Detect which cell encompasses the target text, then output its (X, Y) center coordinate. 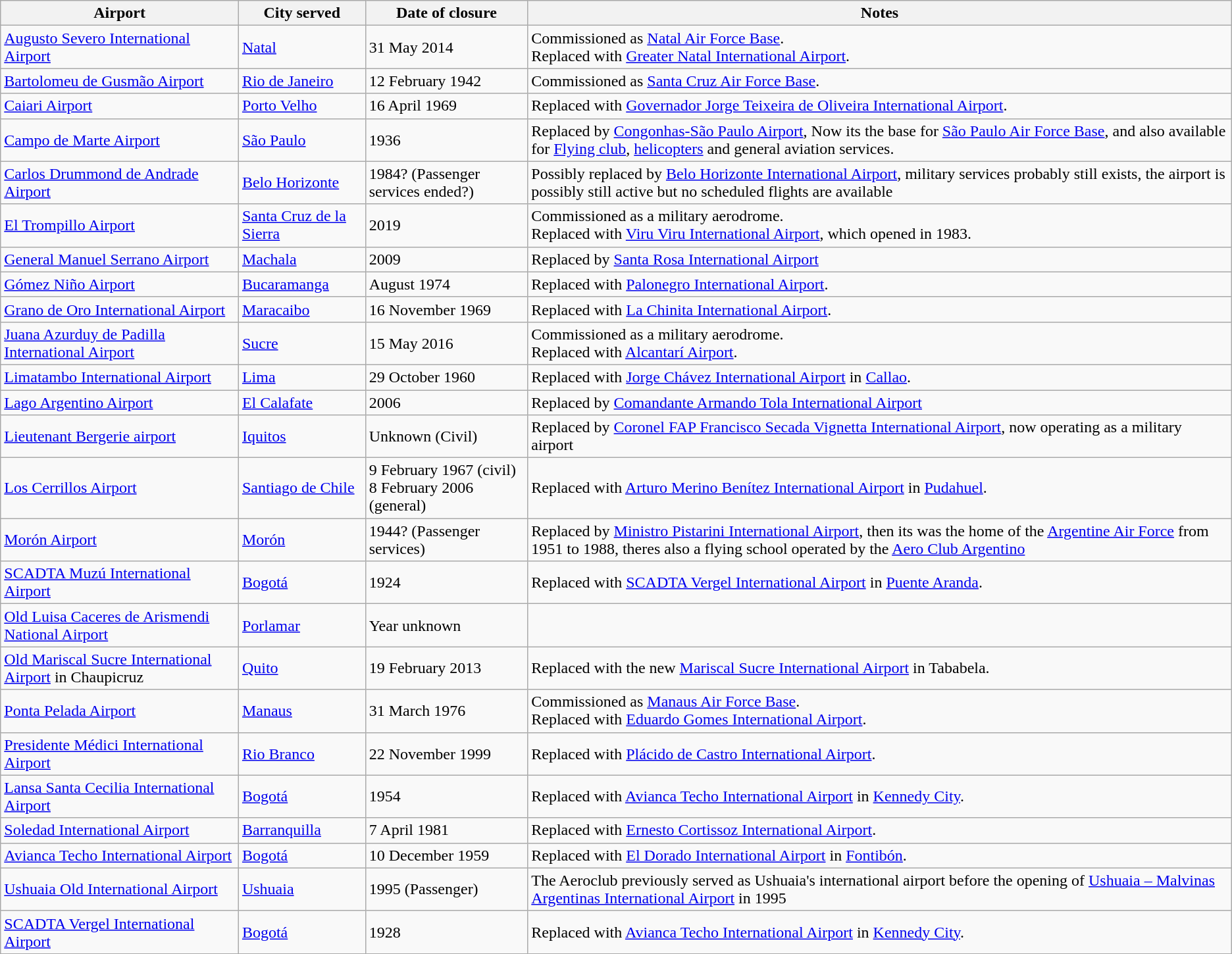
Carlos Drummond de Andrade Airport (120, 183)
Old Mariscal Sucre International Airport in Chaupicruz (120, 668)
Machala (301, 259)
Unknown (Civil) (446, 437)
10 December 1959 (446, 855)
Grano de Oro International Airport (120, 309)
Belo Horizonte (301, 183)
Maracaibo (301, 309)
Bucaramanga (301, 284)
Commissioned as Manaus Air Force Base.Replaced with Eduardo Gomes International Airport. (880, 711)
City served (301, 13)
Commissioned as Santa Cruz Air Force Base. (880, 81)
15 May 2016 (446, 343)
Quito (301, 668)
Replaced by Comandante Armando Tola International Airport (880, 402)
1944? (Passenger services) (446, 540)
2019 (446, 225)
General Manuel Serrano Airport (120, 259)
1936 (446, 139)
Replaced by Coronel FAP Francisco Secada Vignetta International Airport, now operating as a military airport (880, 437)
August 1974 (446, 284)
9 February 1967 (civil)8 February 2006 (general) (446, 488)
Notes (880, 13)
Replaced with La Chinita International Airport. (880, 309)
Replaced with Governador Jorge Teixeira de Oliveira International Airport. (880, 106)
Los Cerrillos Airport (120, 488)
El Trompillo Airport (120, 225)
Commissioned as a military aerodrome.Replaced with Viru Viru International Airport, which opened in 1983. (880, 225)
Santiago de Chile (301, 488)
Replaced with Jorge Chávez International Airport in Callao. (880, 377)
Replaced with SCADTA Vergel International Airport in Puente Aranda. (880, 583)
Replaced with the new Mariscal Sucre International Airport in Tababela. (880, 668)
Bartolomeu de Gusmão Airport (120, 81)
Campo de Marte Airport (120, 139)
1928 (446, 932)
Barranquilla (301, 830)
12 February 1942 (446, 81)
1924 (446, 583)
31 March 1976 (446, 711)
2006 (446, 402)
SCADTA Muzú International Airport (120, 583)
31 May 2014 (446, 47)
Limatambo International Airport (120, 377)
Porlamar (301, 625)
Commissioned as Natal Air Force Base.Replaced with Greater Natal International Airport. (880, 47)
16 November 1969 (446, 309)
Presidente Médici International Airport (120, 754)
Replaced with Palonegro International Airport. (880, 284)
Natal (301, 47)
Replaced with Plácido de Castro International Airport. (880, 754)
Augusto Severo International Airport (120, 47)
SCADTA Vergel International Airport (120, 932)
Gómez Niño Airport (120, 284)
Date of closure (446, 13)
Replaced by Santa Rosa International Airport (880, 259)
Morón Airport (120, 540)
Lieutenant Bergerie airport (120, 437)
Lago Argentino Airport (120, 402)
Commissioned as a military aerodrome.Replaced with Alcantarí Airport. (880, 343)
7 April 1981 (446, 830)
Avianca Techo International Airport (120, 855)
São Paulo (301, 139)
Juana Azurduy de Padilla International Airport (120, 343)
19 February 2013 (446, 668)
Sucre (301, 343)
Lima (301, 377)
Replaced with Ernesto Cortissoz International Airport. (880, 830)
Airport (120, 13)
Soledad International Airport (120, 830)
Rio de Janeiro (301, 81)
2009 (446, 259)
1995 (Passenger) (446, 890)
Ponta Pelada Airport (120, 711)
Morón (301, 540)
Replaced with El Dorado International Airport in Fontibón. (880, 855)
The Aeroclub previously served as Ushuaia's international airport before the opening of Ushuaia – Malvinas Argentinas International Airport in 1995 (880, 890)
Replaced with Arturo Merino Benítez International Airport in Pudahuel. (880, 488)
29 October 1960 (446, 377)
Ushuaia (301, 890)
22 November 1999 (446, 754)
Rio Branco (301, 754)
1984? (Passenger services ended?) (446, 183)
Old Luisa Caceres de Arismendi National Airport (120, 625)
Porto Velho (301, 106)
16 April 1969 (446, 106)
Year unknown (446, 625)
Caiari Airport (120, 106)
1954 (446, 796)
Santa Cruz de la Sierra (301, 225)
Lansa Santa Cecilia International Airport (120, 796)
El Calafate (301, 402)
Iquitos (301, 437)
Ushuaia Old International Airport (120, 890)
Manaus (301, 711)
